Pinpoint the cell where the given text exists, returning its (X, Y) midpoint coordinate. 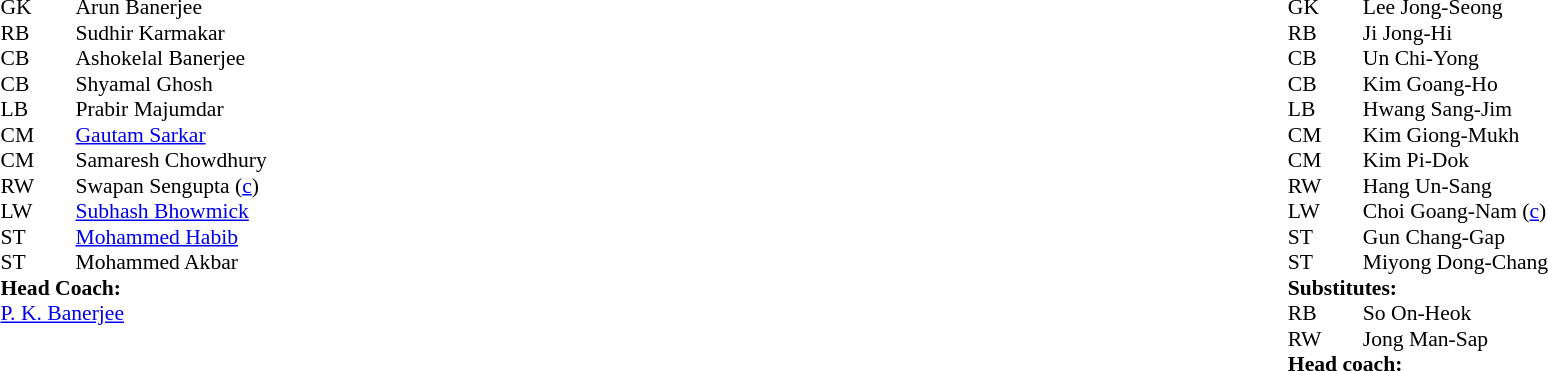
Samaresh Chowdhury (172, 161)
Ashokelal Banerjee (172, 59)
Gautam Sarkar (172, 135)
Gun Chang-Gap (1456, 237)
Un Chi-Yong (1456, 59)
Subhash Bhowmick (172, 211)
Kim Giong-Mukh (1456, 135)
Sudhir Karmakar (172, 33)
Prabir Majumdar (172, 109)
P. K. Banerjee (133, 313)
Hwang Sang-Jim (1456, 109)
Jong Man-Sap (1456, 339)
So On-Heok (1456, 313)
Choi Goang-Nam (c) (1456, 211)
Substitutes: (1418, 288)
Shyamal Ghosh (172, 84)
Kim Goang-Ho (1456, 84)
Mohammed Akbar (172, 263)
Hang Un-Sang (1456, 186)
Kim Pi-Dok (1456, 161)
Swapan Sengupta (c) (172, 186)
Head Coach: (133, 288)
Mohammed Habib (172, 237)
Miyong Dong-Chang (1456, 263)
Ji Jong-Hi (1456, 33)
